Return [X, Y] of the center of cell containing provided text 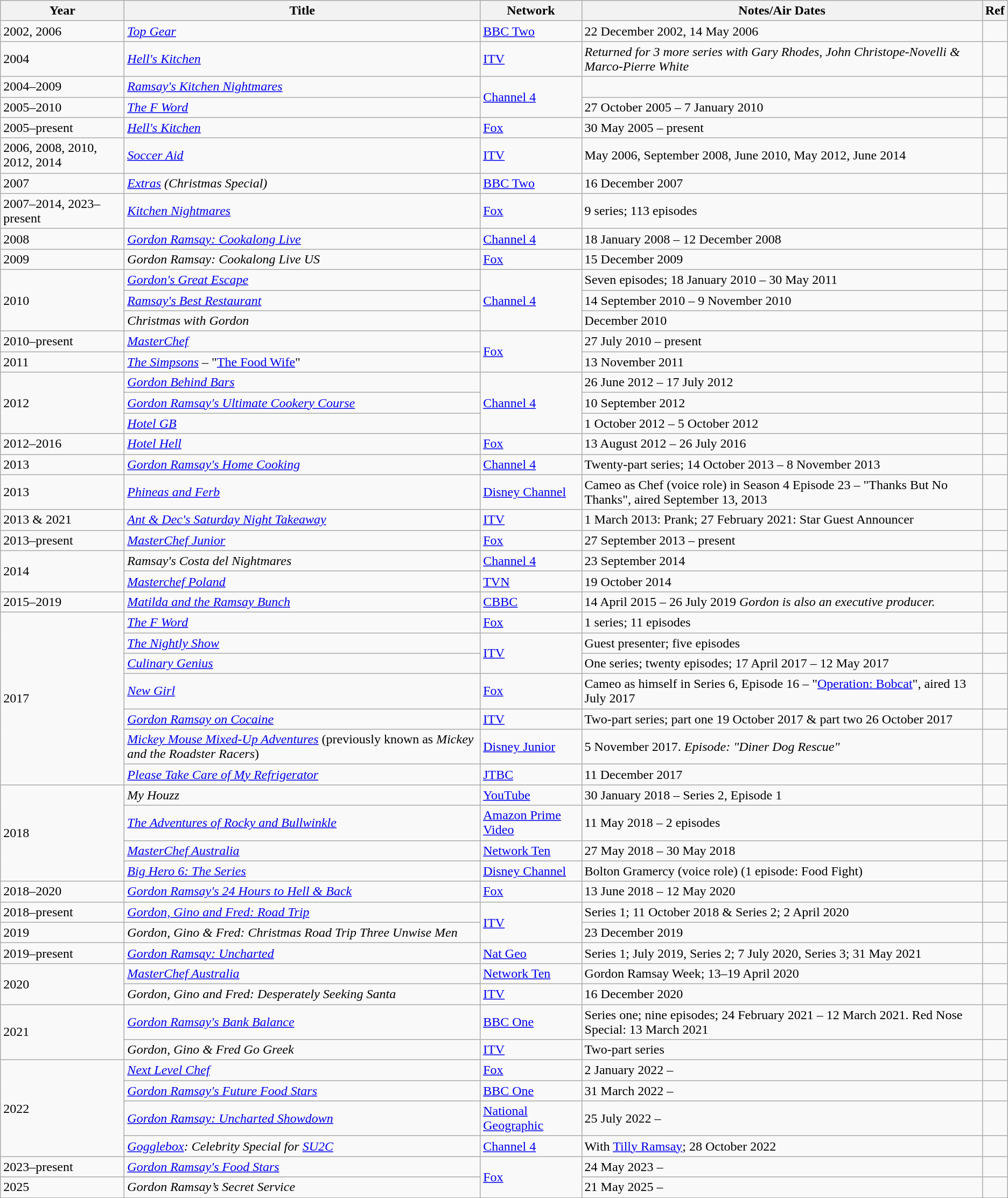
Guest presenter; five episodes [782, 643]
Gordon, Gino and Fred: Desperately Seeking Santa [303, 994]
Gordon Ramsay's 24 Hours to Hell & Back [303, 891]
Cameo as Chef (voice role) in Season 4 Episode 23 – "Thanks But No Thanks", aired September 13, 2013 [782, 492]
Bolton Gramercy (voice role) (1 episode: Food Fight) [782, 871]
2010–present [62, 342]
23 December 2019 [782, 932]
MasterChef Junior [303, 540]
Please Take Care of My Refrigerator [303, 775]
Matilda and the Ramsay Bunch [303, 602]
May 2006, September 2008, June 2010, May 2012, June 2014 [782, 155]
24 May 2023 – [782, 1167]
Ref [995, 11]
2019–present [62, 953]
CBBC [531, 602]
1 series; 11 episodes [782, 622]
Two-part series [782, 1050]
2014 [62, 571]
Ramsay's Best Restaurant [303, 300]
Gordon Ramsay's Ultimate Cookery Course [303, 403]
2011 [62, 362]
2005–present [62, 128]
Ramsay's Kitchen Nightmares [303, 87]
Gordon Ramsay’s Secret Service [303, 1187]
11 December 2017 [782, 775]
Phineas and Ferb [303, 492]
2019 [62, 932]
New Girl [303, 692]
2002, 2006 [62, 31]
Culinary Genius [303, 664]
Next Level Chef [303, 1070]
9 series; 113 episodes [782, 211]
Gordon Ramsay's Bank Balance [303, 1021]
Gordon Ramsay's Home Cooking [303, 464]
Gordon's Great Escape [303, 280]
Notes/Air Dates [782, 11]
31 March 2022 – [782, 1091]
19 October 2014 [782, 581]
Gordon Ramsay: Uncharted [303, 953]
2018–present [62, 912]
With Tilly Ramsay; 28 October 2022 [782, 1146]
Title [303, 11]
1 March 2013: Prank; 27 February 2021: Star Guest Announcer [782, 520]
2012 [62, 403]
Gordon, Gino and Fred: Road Trip [303, 912]
30 May 2005 – present [782, 128]
Series 1; 11 October 2018 & Series 2; 2 April 2020 [782, 912]
Gordon Behind Bars [303, 382]
2004–2009 [62, 87]
Gordon Ramsay: Cookalong Live [303, 239]
One series; twenty episodes; 17 April 2017 – 12 May 2017 [782, 664]
YouTube [531, 795]
14 September 2010 – 9 November 2010 [782, 300]
Year [62, 11]
Top Gear [303, 31]
Gordon Ramsay's Food Stars [303, 1167]
2013–present [62, 540]
TVN [531, 581]
Hotel Hell [303, 444]
30 January 2018 – Series 2, Episode 1 [782, 795]
The Simpsons – "The Food Wife" [303, 362]
Disney Junior [531, 747]
2009 [62, 259]
December 2010 [782, 321]
National Geographic [531, 1118]
2023–present [62, 1167]
2021 [62, 1032]
2008 [62, 239]
Gordon, Gino & Fred Go Greek [303, 1050]
2025 [62, 1187]
15 December 2009 [782, 259]
Returned for 3 more series with Gary Rhodes, John Christope-Novelli & Marco-Pierre White [782, 59]
Series 1; July 2019, Series 2; 7 July 2020, Series 3; 31 May 2021 [782, 953]
2018 [62, 833]
Gordon Ramsay's Future Food Stars [303, 1091]
Gogglebox: Celebrity Special for SU2C [303, 1146]
2004 [62, 59]
2017 [62, 698]
2007–2014, 2023–present [62, 211]
10 September 2012 [782, 403]
My Houzz [303, 795]
18 January 2008 – 12 December 2008 [782, 239]
The Adventures of Rocky and Bullwinkle [303, 823]
Big Hero 6: The Series [303, 871]
23 September 2014 [782, 561]
Nat Geo [531, 953]
2 January 2022 – [782, 1070]
Seven episodes; 18 January 2010 – 30 May 2011 [782, 280]
27 July 2010 – present [782, 342]
Amazon Prime Video [531, 823]
Gordon Ramsay: Uncharted Showdown [303, 1118]
2020 [62, 984]
27 September 2013 – present [782, 540]
16 December 2007 [782, 183]
Twenty-part series; 14 October 2013 – 8 November 2013 [782, 464]
Mickey Mouse Mixed-Up Adventures (previously known as Mickey and the Roadster Racers) [303, 747]
21 May 2025 – [782, 1187]
14 April 2015 – 26 July 2019 Gordon is also an executive producer. [782, 602]
Ramsay's Costa del Nightmares [303, 561]
Ant & Dec's Saturday Night Takeaway [303, 520]
Gordon, Gino & Fred: Christmas Road Trip Three Unwise Men [303, 932]
13 August 2012 – 26 July 2016 [782, 444]
Gordon Ramsay Week; 13–19 April 2020 [782, 973]
25 July 2022 – [782, 1118]
5 November 2017. Episode: "Diner Dog Rescue" [782, 747]
Gordon Ramsay: Cookalong Live US [303, 259]
2013 & 2021 [62, 520]
Gordon Ramsay on Cocaine [303, 719]
Cameo as himself in Series 6, Episode 16 – "Operation: Bobcat", aired 13 July 2017 [782, 692]
2006, 2008, 2010, 2012, 2014 [62, 155]
11 May 2018 – 2 episodes [782, 823]
Hotel GB [303, 423]
2018–2020 [62, 891]
16 December 2020 [782, 994]
JTBC [531, 775]
Soccer Aid [303, 155]
Network [531, 11]
Kitchen Nightmares [303, 211]
13 June 2018 – 12 May 2020 [782, 891]
2005–2010 [62, 107]
2022 [62, 1109]
Two-part series; part one 19 October 2017 & part two 26 October 2017 [782, 719]
1 October 2012 – 5 October 2012 [782, 423]
Extras (Christmas Special) [303, 183]
The Nightly Show [303, 643]
2015–2019 [62, 602]
2012–2016 [62, 444]
Series one; nine episodes; 24 February 2021 – 12 March 2021. Red Nose Special: 13 March 2021 [782, 1021]
2010 [62, 300]
Christmas with Gordon [303, 321]
27 May 2018 – 30 May 2018 [782, 851]
MasterChef [303, 342]
2007 [62, 183]
Masterchef Poland [303, 581]
22 December 2002, 14 May 2006 [782, 31]
13 November 2011 [782, 362]
27 October 2005 – 7 January 2010 [782, 107]
26 June 2012 – 17 July 2012 [782, 382]
